Return the [X, Y] coordinate for the center point of the cell that contains the specified text.  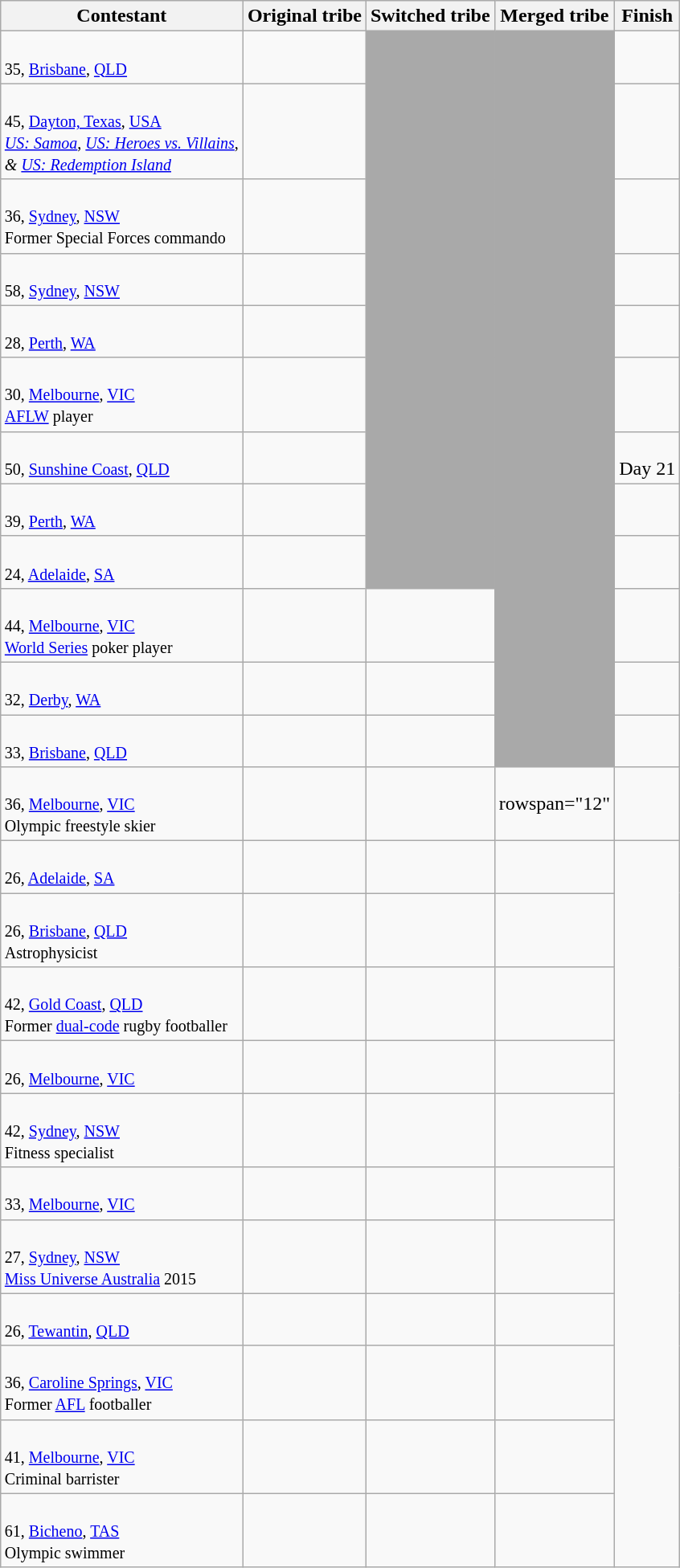
36, Melbourne, VICOlympic freestyle skier [121, 804]
26, Tewantin, QLD [121, 1319]
50, Sunshine Coast, QLD [121, 458]
36, Caroline Springs, VICFormer AFL footballer [121, 1382]
Day 21 [648, 458]
24, Adelaide, SA [121, 562]
42, Gold Coast, QLDFormer dual-code rugby footballer [121, 1004]
44, Melbourne, VICWorld Series poker player [121, 625]
61, Bicheno, TASOlympic swimmer [121, 1530]
Merged tribe [555, 16]
27, Sydney, NSWMiss Universe Australia 2015 [121, 1256]
26, Melbourne, VIC [121, 1067]
30, Melbourne, VICAFLW player [121, 394]
Original tribe [304, 16]
58, Sydney, NSW [121, 280]
33, Melbourne, VIC [121, 1194]
Switched tribe [430, 16]
Contestant [121, 16]
45, Dayton, Texas, USAUS: Samoa, US: Heroes vs. Villains, & US: Redemption Island [121, 132]
26, Adelaide, SA [121, 868]
32, Derby, WA [121, 688]
28, Perth, WA [121, 331]
26, Brisbane, QLDAstrophysicist [121, 930]
39, Perth, WA [121, 509]
33, Brisbane, QLD [121, 741]
Finish [648, 16]
36, Sydney, NSWFormer Special Forces commando [121, 216]
42, Sydney, NSWFitness specialist [121, 1130]
35, Brisbane, QLD [121, 58]
rowspan="12" [555, 804]
41, Melbourne, VICCriminal barrister [121, 1456]
